Locate the cell with the specified text and output its [x, y] center coordinate. 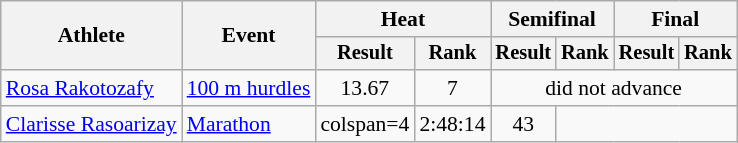
100 m hurdles [249, 88]
43 [523, 124]
13.67 [364, 88]
Rosa Rakotozafy [92, 88]
Semifinal [552, 19]
Event [249, 36]
7 [452, 88]
2:48:14 [452, 124]
Final [676, 19]
Athlete [92, 36]
Clarisse Rasoarizay [92, 124]
did not advance [613, 88]
Heat [402, 19]
Marathon [249, 124]
colspan=4 [364, 124]
